Return the (X, Y) coordinate for the center point of the cell that contains the specified text.  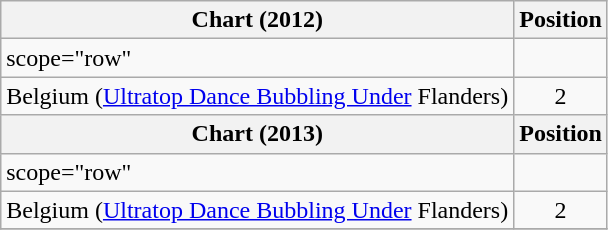
Chart (2013) (258, 134)
Chart (2012) (258, 20)
